Return (X, Y) of the center of cell containing provided text 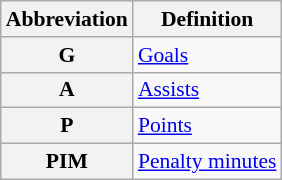
Assists (208, 90)
PIM (67, 162)
Points (208, 126)
Penalty minutes (208, 162)
Definition (208, 19)
A (67, 90)
G (67, 55)
Goals (208, 55)
Abbreviation (67, 19)
P (67, 126)
